Identify which cell holds the provided text, then report its (X, Y) central coordinate. 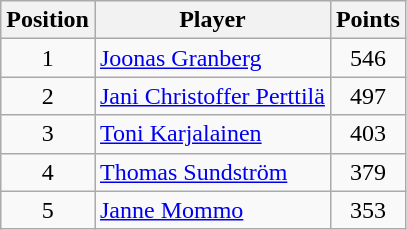
Jani Christoffer Perttilä (212, 96)
3 (48, 134)
Janne Mommo (212, 210)
379 (368, 172)
353 (368, 210)
497 (368, 96)
Position (48, 20)
Joonas Granberg (212, 58)
403 (368, 134)
Player (212, 20)
546 (368, 58)
Toni Karjalainen (212, 134)
Thomas Sundström (212, 172)
4 (48, 172)
1 (48, 58)
5 (48, 210)
2 (48, 96)
Points (368, 20)
